Search for the cell housing the specified text and yield its (x, y) center coordinate. 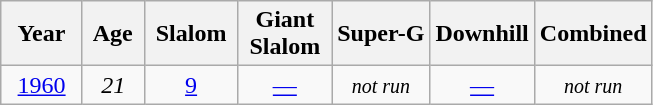
Giant Slalom (285, 34)
21 (113, 85)
Super-G (381, 34)
Combined (593, 34)
9 (191, 85)
Year (42, 34)
Downhill (482, 34)
Age (113, 34)
1960 (42, 85)
Slalom (191, 34)
